Find where the given text appears and provide that cell's center as (x, y) coordinate. 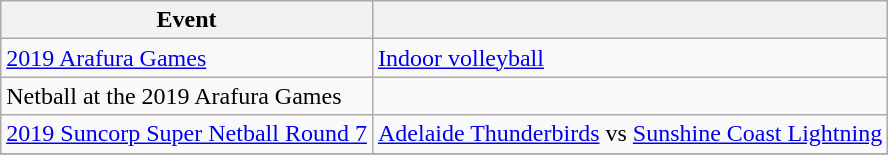
Event (187, 20)
Netball at the 2019 Arafura Games (187, 96)
2019 Suncorp Super Netball Round 7 (187, 134)
Indoor volleyball (630, 58)
2019 Arafura Games (187, 58)
Adelaide Thunderbirds vs Sunshine Coast Lightning (630, 134)
